Locate the cell with the specified text and output its (x, y) center coordinate. 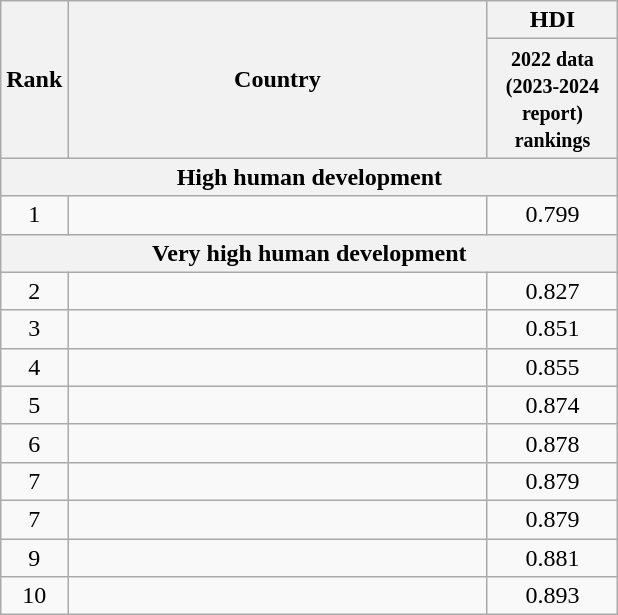
0.881 (552, 557)
4 (34, 367)
0.799 (552, 215)
0.855 (552, 367)
0.893 (552, 596)
0.851 (552, 329)
Rank (34, 80)
High human development (310, 177)
Country (278, 80)
0.878 (552, 443)
Very high human development (310, 253)
9 (34, 557)
2 (34, 291)
2022 data (2023-2024 report) rankings (552, 98)
6 (34, 443)
0.874 (552, 405)
3 (34, 329)
10 (34, 596)
HDI (552, 20)
5 (34, 405)
1 (34, 215)
0.827 (552, 291)
